Determine the [X, Y] coordinate at the center of the cell enclosing the given text.  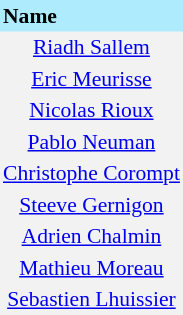
Pablo Neuman [92, 142]
Eric Meurisse [92, 79]
Riadh Sallem [92, 48]
Christophe Corompt [92, 174]
Steeve Gernigon [92, 205]
Adrien Chalmin [92, 236]
Mathieu Moreau [92, 268]
Name [92, 16]
Nicolas Rioux [92, 110]
